Output the (X, Y) coordinate of the center of the cell containing the given text.  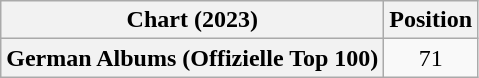
71 (431, 58)
Chart (2023) (192, 20)
German Albums (Offizielle Top 100) (192, 58)
Position (431, 20)
